Pinpoint the cell where the given text exists, returning its [X, Y] midpoint coordinate. 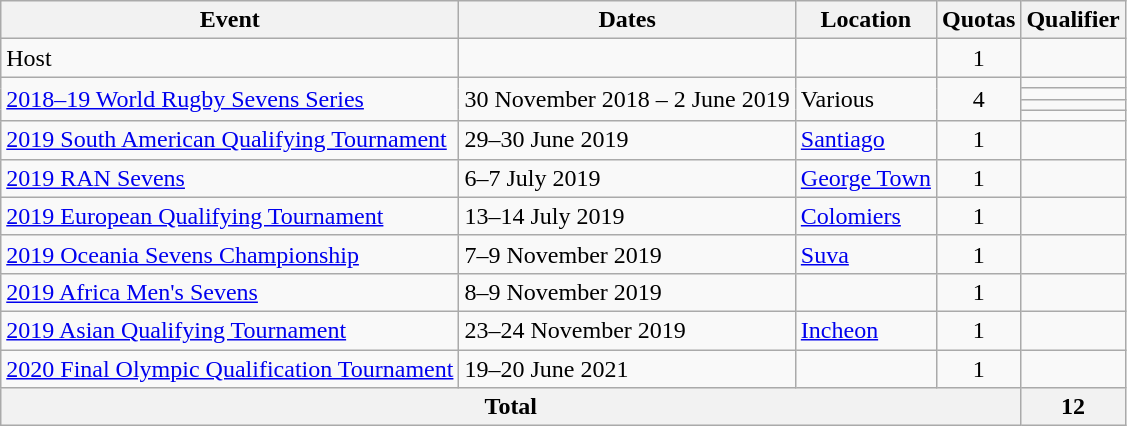
6–7 July 2019 [627, 178]
Location [866, 20]
19–20 June 2021 [627, 369]
2018–19 World Rugby Sevens Series [230, 99]
Qualifier [1073, 20]
2019 Oceania Sevens Championship [230, 254]
8–9 November 2019 [627, 292]
George Town [866, 178]
2019 RAN Sevens [230, 178]
2020 Final Olympic Qualification Tournament [230, 369]
23–24 November 2019 [627, 330]
4 [978, 99]
Suva [866, 254]
Event [230, 20]
7–9 November 2019 [627, 254]
29–30 June 2019 [627, 140]
Quotas [978, 20]
2019 Asian Qualifying Tournament [230, 330]
13–14 July 2019 [627, 216]
Incheon [866, 330]
2019 Africa Men's Sevens [230, 292]
12 [1073, 407]
2019 European Qualifying Tournament [230, 216]
2019 South American Qualifying Tournament [230, 140]
Host [230, 58]
30 November 2018 – 2 June 2019 [627, 99]
Dates [627, 20]
Colomiers [866, 216]
Various [866, 99]
Total [511, 407]
Santiago [866, 140]
